Scan for the cell matching the given text and deliver its (X, Y) coordinate at center. 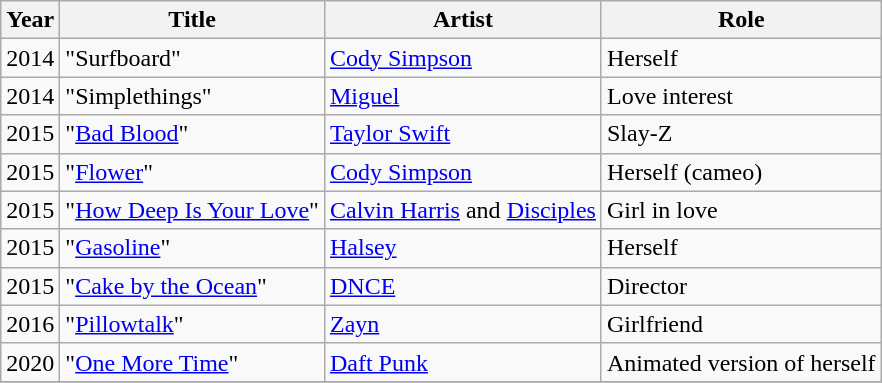
Director (741, 286)
Calvin Harris and Disciples (462, 210)
Year (30, 20)
"Pillowtalk" (192, 324)
Miguel (462, 96)
"Bad Blood" (192, 134)
Animated version of herself (741, 362)
"Cake by the Ocean" (192, 286)
"How Deep Is Your Love" (192, 210)
Role (741, 20)
Love interest (741, 96)
2016 (30, 324)
Title (192, 20)
Herself (cameo) (741, 172)
"One More Time" (192, 362)
Artist (462, 20)
Zayn (462, 324)
Taylor Swift (462, 134)
"Surfboard" (192, 58)
2020 (30, 362)
"Flower" (192, 172)
Daft Punk (462, 362)
Halsey (462, 248)
Slay-Z (741, 134)
"Simplethings" (192, 96)
Girlfriend (741, 324)
DNCE (462, 286)
Girl in love (741, 210)
"Gasoline" (192, 248)
